Extract the (x, y) coordinate from the center of the cell holding the provided text.  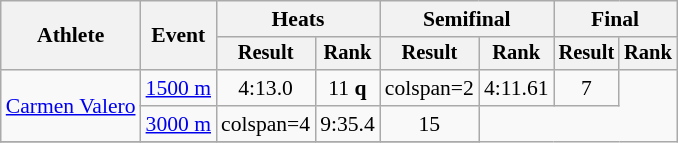
4:11.61 (516, 88)
4:13.0 (266, 88)
11 q (348, 88)
Heats (298, 19)
Final (616, 19)
7 (587, 88)
colspan=2 (430, 88)
Semifinal (467, 19)
1500 m (178, 88)
3000 m (178, 124)
colspan=4 (266, 124)
Event (178, 36)
15 (430, 124)
Athlete (71, 36)
9:35.4 (348, 124)
Carmen Valero (71, 106)
